Locate the cell with the specified text and output its [X, Y] center coordinate. 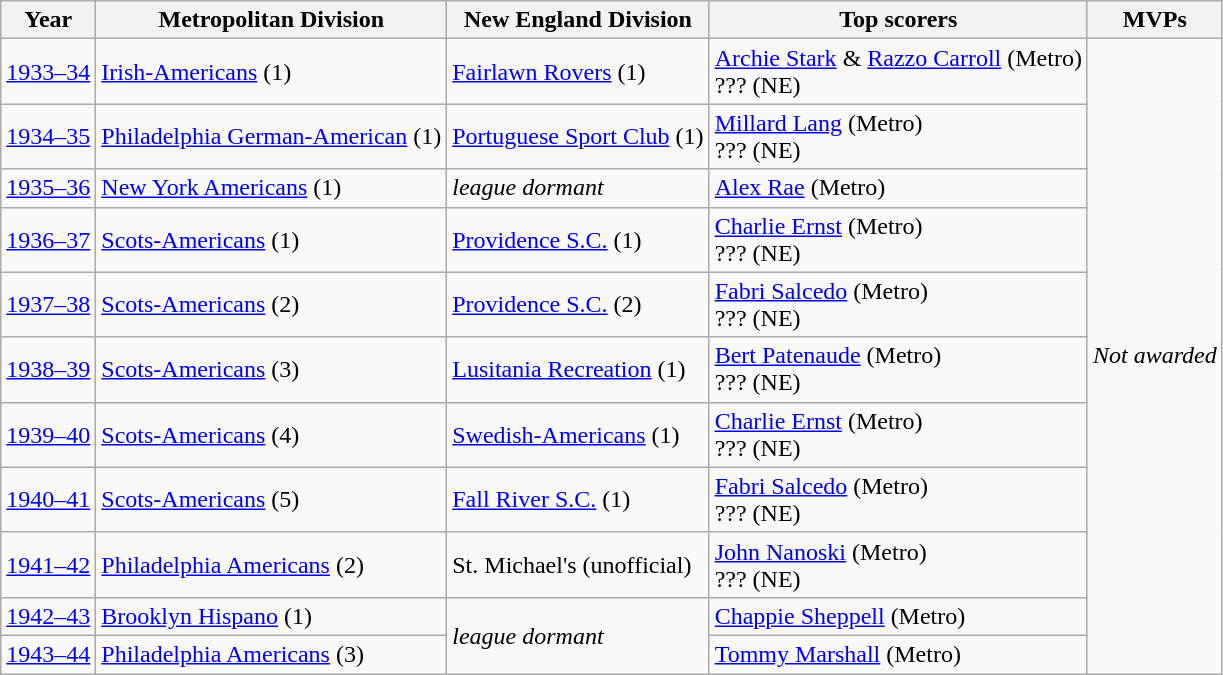
Brooklyn Hispano (1) [272, 616]
Irish-Americans (1) [272, 72]
Scots-Americans (5) [272, 500]
Scots-Americans (1) [272, 240]
Philadelphia Americans (2) [272, 564]
1937–38 [48, 304]
Millard Lang (Metro)??? (NE) [898, 136]
1939–40 [48, 434]
Lusitania Recreation (1) [578, 370]
Philadelphia Americans (3) [272, 654]
St. Michael's (unofficial) [578, 564]
Top scorers [898, 20]
Not awarded [1154, 356]
Tommy Marshall (Metro) [898, 654]
1942–43 [48, 616]
1934–35 [48, 136]
Portuguese Sport Club (1) [578, 136]
Fall River S.C. (1) [578, 500]
Swedish-Americans (1) [578, 434]
Chappie Sheppell (Metro) [898, 616]
Bert Patenaude (Metro)??? (NE) [898, 370]
Year [48, 20]
John Nanoski (Metro)??? (NE) [898, 564]
New York Americans (1) [272, 188]
Fairlawn Rovers (1) [578, 72]
Scots-Americans (2) [272, 304]
1936–37 [48, 240]
Alex Rae (Metro) [898, 188]
1940–41 [48, 500]
1938–39 [48, 370]
Scots-Americans (4) [272, 434]
Philadelphia German-American (1) [272, 136]
MVPs [1154, 20]
Providence S.C. (2) [578, 304]
Scots-Americans (3) [272, 370]
1935–36 [48, 188]
Archie Stark & Razzo Carroll (Metro)??? (NE) [898, 72]
1943–44 [48, 654]
Metropolitan Division [272, 20]
1941–42 [48, 564]
Providence S.C. (1) [578, 240]
New England Division [578, 20]
1933–34 [48, 72]
